Extract the (X, Y) coordinate from the center of the cell holding the provided text.  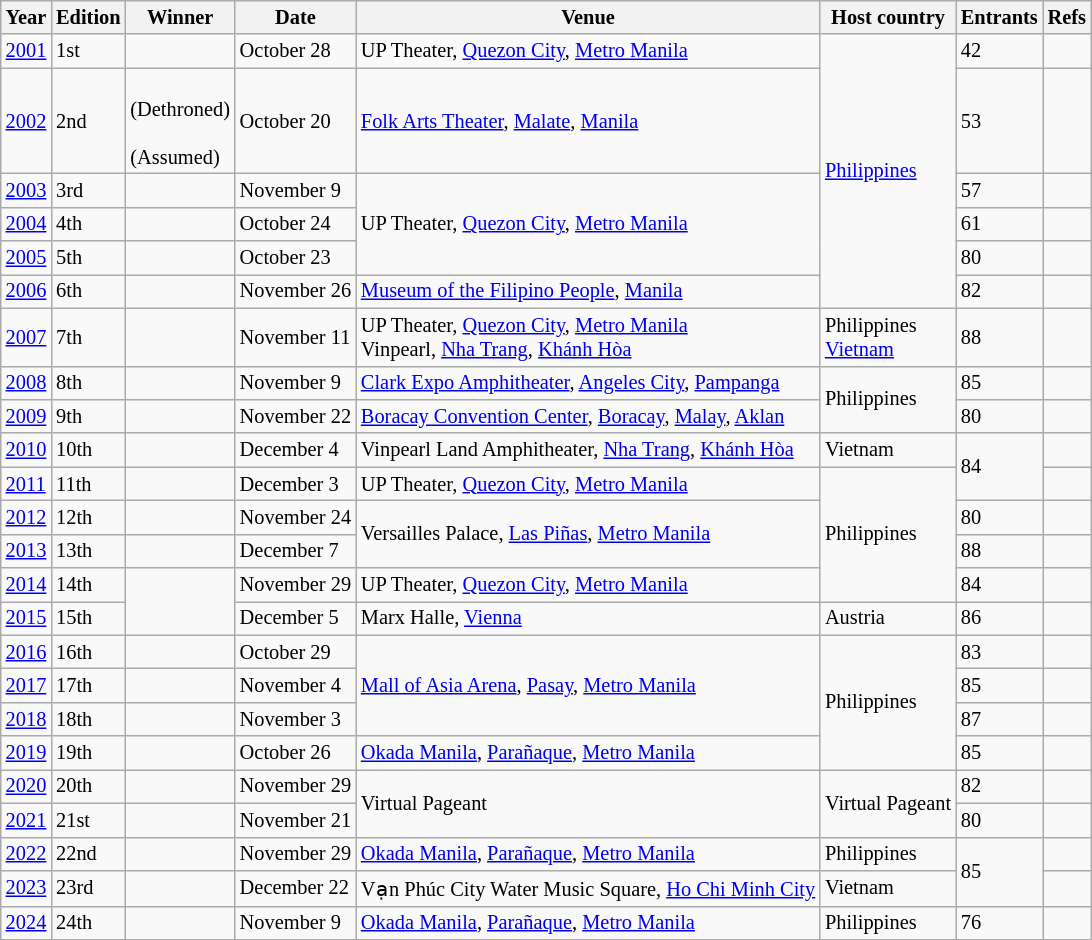
20th (88, 786)
2011 (26, 484)
Vạn Phúc City Water Music Square, Ho Chi Minh City (588, 888)
November 24 (296, 517)
17th (88, 685)
2020 (26, 786)
2012 (26, 517)
18th (88, 719)
Date (296, 17)
Winner (180, 17)
Philippines Vietnam (888, 337)
2008 (26, 383)
Clark Expo Amphitheater, Angeles City, Pampanga (588, 383)
10th (88, 450)
8th (88, 383)
83 (1000, 652)
Venue (588, 17)
61 (1000, 224)
UP Theater, Quezon City, Metro ManilaVinpearl, Nha Trang, Khánh Hòa (588, 337)
2nd (88, 121)
2005 (26, 258)
Versailles Palace, Las Piñas, Metro Manila (588, 534)
24th (88, 923)
2024 (26, 923)
November 22 (296, 416)
2004 (26, 224)
November 21 (296, 820)
Host country (888, 17)
57 (1000, 190)
2021 (26, 820)
2022 (26, 854)
2006 (26, 291)
5th (88, 258)
October 26 (296, 753)
16th (88, 652)
2007 (26, 337)
December 4 (296, 450)
53 (1000, 121)
October 20 (296, 121)
Refs (1067, 17)
Edition (88, 17)
2017 (26, 685)
December 22 (296, 888)
2016 (26, 652)
9th (88, 416)
2013 (26, 551)
6th (88, 291)
2019 (26, 753)
Austria (888, 618)
12th (88, 517)
December 3 (296, 484)
November 26 (296, 291)
13th (88, 551)
1st (88, 51)
November 4 (296, 685)
Folk Arts Theater, Malate, Manila (588, 121)
2014 (26, 585)
November 3 (296, 719)
76 (1000, 923)
December 5 (296, 618)
Vinpearl Land Amphitheater, Nha Trang, Khánh Hòa (588, 450)
Boracay Convention Center, Boracay, Malay, Aklan (588, 416)
2009 (26, 416)
2018 (26, 719)
42 (1000, 51)
11th (88, 484)
Marx Halle, Vienna (588, 618)
October 23 (296, 258)
3rd (88, 190)
Year (26, 17)
23rd (88, 888)
Mall of Asia Arena, Pasay, Metro Manila (588, 686)
December 7 (296, 551)
October 24 (296, 224)
22nd (88, 854)
86 (1000, 618)
14th (88, 585)
87 (1000, 719)
2001 (26, 51)
2003 (26, 190)
15th (88, 618)
2015 (26, 618)
4th (88, 224)
7th (88, 337)
Museum of the Filipino People, Manila (588, 291)
2010 (26, 450)
October 29 (296, 652)
October 28 (296, 51)
2002 (26, 121)
21st (88, 820)
2023 (26, 888)
(Dethroned)(Assumed) (180, 121)
November 11 (296, 337)
19th (88, 753)
Entrants (1000, 17)
